Pinpoint the cell where the given text exists, returning its (X, Y) midpoint coordinate. 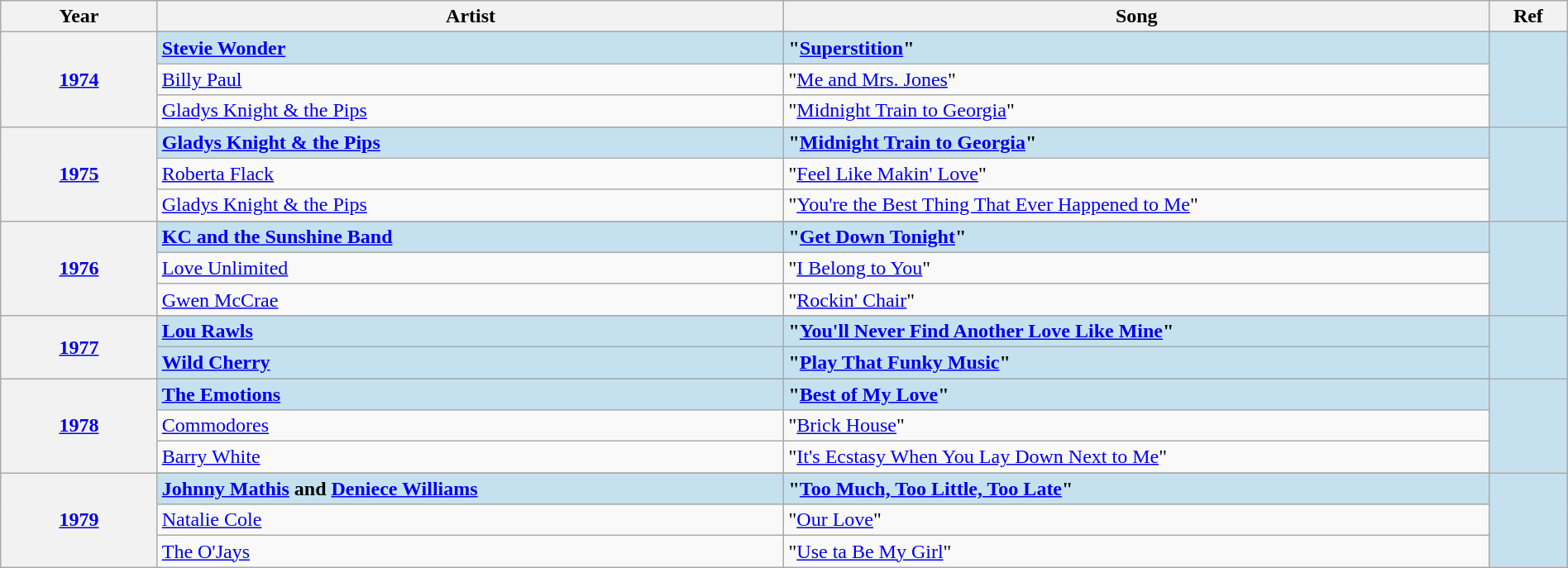
"Superstition" (1136, 48)
1978 (79, 426)
"Our Love" (1136, 520)
"Get Down Tonight" (1136, 236)
Ref (1528, 17)
Billy Paul (471, 79)
1975 (79, 174)
"It's Ecstasy When You Lay Down Next to Me" (1136, 457)
1977 (79, 346)
"Best of My Love" (1136, 394)
The O'Jays (471, 551)
Love Unlimited (471, 268)
1976 (79, 268)
Commodores (471, 426)
Wild Cherry (471, 362)
"Me and Mrs. Jones" (1136, 79)
Barry White (471, 457)
"You'll Never Find Another Love Like Mine" (1136, 331)
Roberta Flack (471, 174)
Gwen McCrae (471, 299)
"Too Much, Too Little, Too Late" (1136, 489)
1974 (79, 79)
"You're the Best Thing That Ever Happened to Me" (1136, 205)
"I Belong to You" (1136, 268)
"Feel Like Makin' Love" (1136, 174)
"Rockin' Chair" (1136, 299)
Year (79, 17)
"Brick House" (1136, 426)
The Emotions (471, 394)
Johnny Mathis and Deniece Williams (471, 489)
Natalie Cole (471, 520)
1979 (79, 520)
Stevie Wonder (471, 48)
"Play That Funky Music" (1136, 362)
"Use ta Be My Girl" (1136, 551)
Lou Rawls (471, 331)
KC and the Sunshine Band (471, 236)
Song (1136, 17)
Artist (471, 17)
